Find where the given text appears and provide that cell's center as (x, y) coordinate. 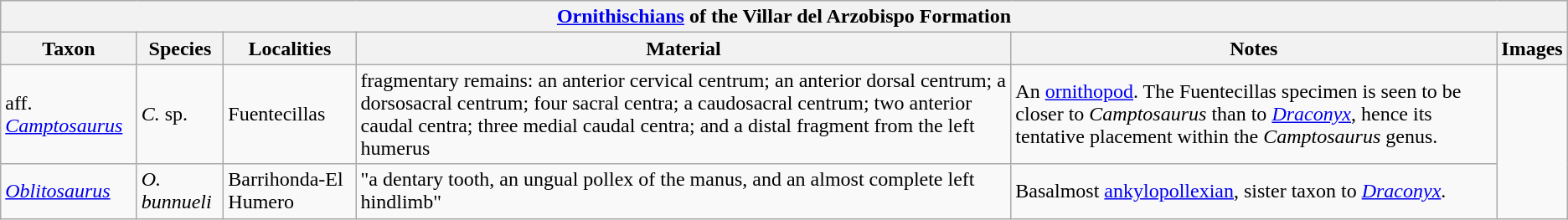
Basalmost ankylopollexian, sister taxon to Draconyx. (1254, 191)
Images (1532, 49)
Fuentecillas (290, 114)
Ornithischians of the Villar del Arzobispo Formation (784, 17)
Barrihonda-El Humero (290, 191)
Material (683, 49)
Localities (290, 49)
"a dentary tooth, an ungual pollex of the manus, and an almost complete left hindlimb" (683, 191)
Notes (1254, 49)
Oblitosaurus (69, 191)
Taxon (69, 49)
C. sp. (180, 114)
aff. Camptosaurus (69, 114)
Species (180, 49)
O. bunnueli (180, 191)
